Locate the cell with the specified text and output its (X, Y) center coordinate. 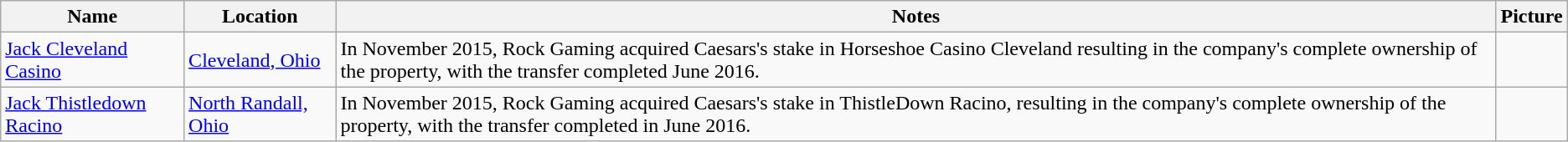
Jack Thistledown Racino (92, 114)
Picture (1531, 17)
Jack Cleveland Casino (92, 60)
Cleveland, Ohio (260, 60)
Notes (916, 17)
North Randall, Ohio (260, 114)
Name (92, 17)
Location (260, 17)
